Search for the cell housing the specified text and yield its [X, Y] center coordinate. 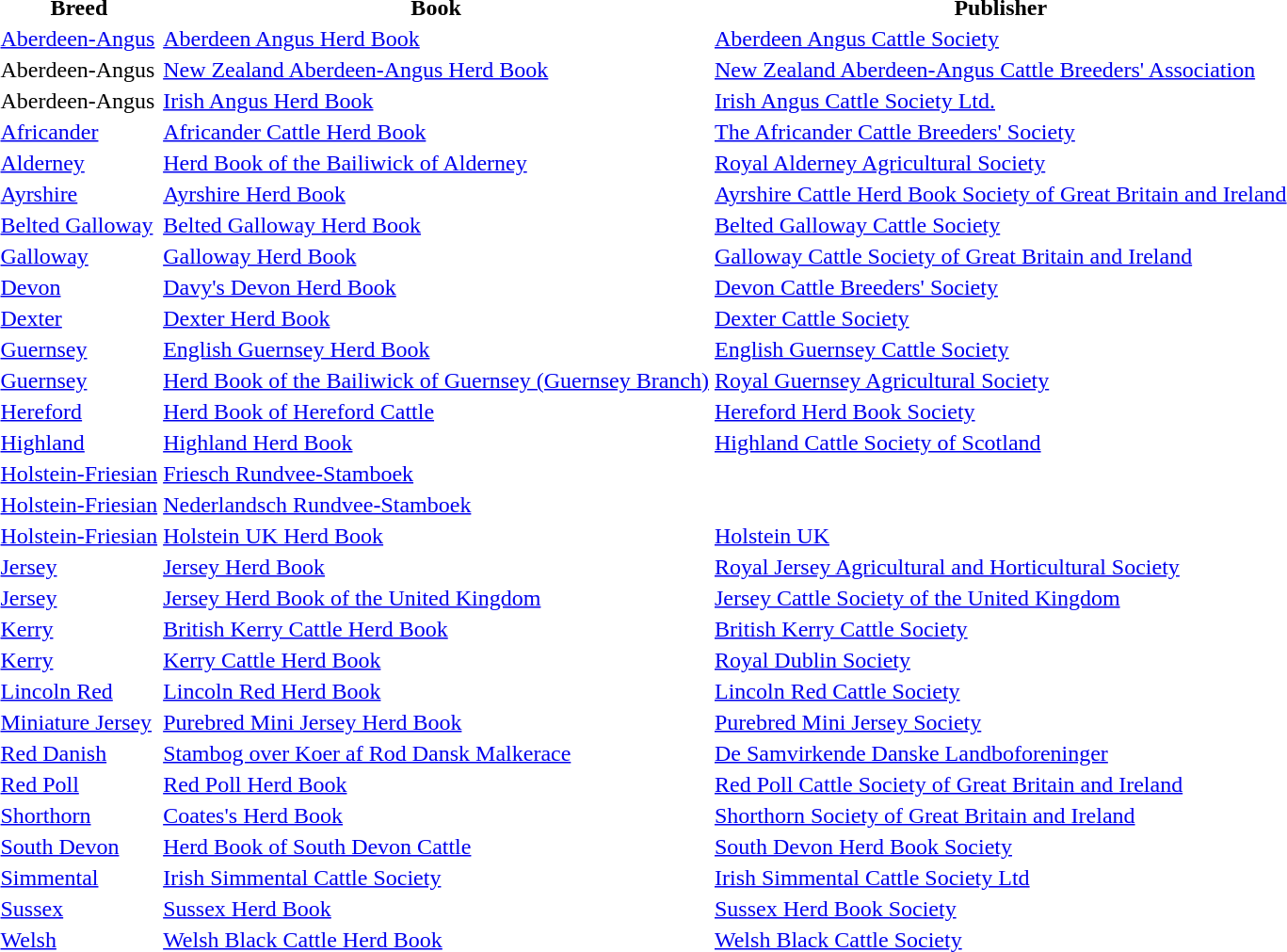
Coates's Herd Book [437, 815]
Sussex Herd Book [437, 909]
Dexter Herd Book [437, 318]
Holstein UK Herd Book [437, 536]
Kerry Cattle Herd Book [437, 660]
Herd Book of the Bailiwick of Alderney [437, 163]
Irish Simmental Cattle Society [437, 878]
Highland Herd Book [437, 443]
Galloway Herd Book [437, 256]
Lincoln Red Herd Book [437, 691]
Aberdeen Angus Herd Book [437, 39]
Ayrshire Herd Book [437, 194]
Herd Book of the Bailiwick of Guernsey (Guernsey Branch) [437, 380]
Africander Cattle Herd Book [437, 132]
Davy's Devon Herd Book [437, 287]
Jersey Herd Book [437, 567]
New Zealand Aberdeen-Angus Herd Book [437, 70]
Belted Galloway Herd Book [437, 225]
British Kerry Cattle Herd Book [437, 629]
Red Poll Herd Book [437, 784]
Nederlandsch Rundvee-Stamboek [437, 505]
Purebred Mini Jersey Herd Book [437, 722]
Herd Book of Hereford Cattle [437, 411]
Herd Book of South Devon Cattle [437, 847]
Friesch Rundvee-Stamboek [437, 474]
Irish Angus Herd Book [437, 101]
Stambog over Koer af Rod Dansk Malkerace [437, 753]
English Guernsey Herd Book [437, 349]
Jersey Herd Book of the United Kingdom [437, 598]
